Detect which cell encompasses the target text, then output its (x, y) center coordinate. 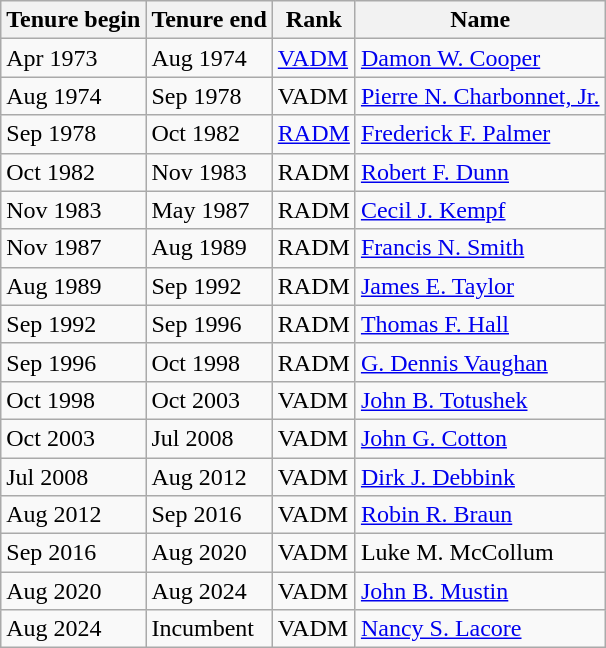
Rank (314, 20)
Robert F. Dunn (480, 172)
Name (480, 20)
Apr 1973 (74, 58)
Thomas F. Hall (480, 324)
May 1987 (209, 210)
John B. Totushek (480, 400)
Robin R. Braun (480, 515)
Frederick F. Palmer (480, 134)
Incumbent (209, 629)
John G. Cotton (480, 438)
James E. Taylor (480, 286)
Tenure end (209, 20)
Tenure begin (74, 20)
Luke M. McCollum (480, 553)
G. Dennis Vaughan (480, 362)
Nancy S. Lacore (480, 629)
Francis N. Smith (480, 248)
Nov 1987 (74, 248)
Pierre N. Charbonnet, Jr. (480, 96)
Cecil J. Kempf (480, 210)
Damon W. Cooper (480, 58)
John B. Mustin (480, 591)
Dirk J. Debbink (480, 477)
